Return [x, y] of the center of cell containing provided text 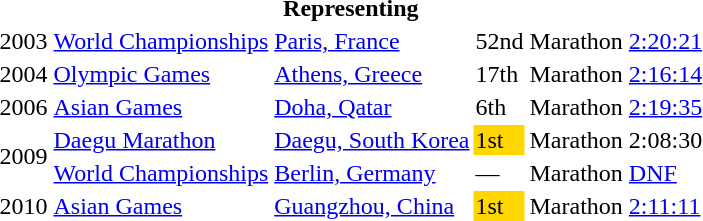
Athens, Greece [372, 74]
52nd [500, 41]
2:19:35 [665, 107]
Olympic Games [161, 74]
2:16:14 [665, 74]
Berlin, Germany [372, 173]
2:20:21 [665, 41]
Paris, France [372, 41]
Daegu Marathon [161, 140]
Doha, Qatar [372, 107]
— [500, 173]
6th [500, 107]
2:11:11 [665, 206]
2:08:30 [665, 140]
Daegu, South Korea [372, 140]
DNF [665, 173]
Guangzhou, China [372, 206]
17th [500, 74]
